Find where the given text appears and provide that cell's center as [x, y] coordinate. 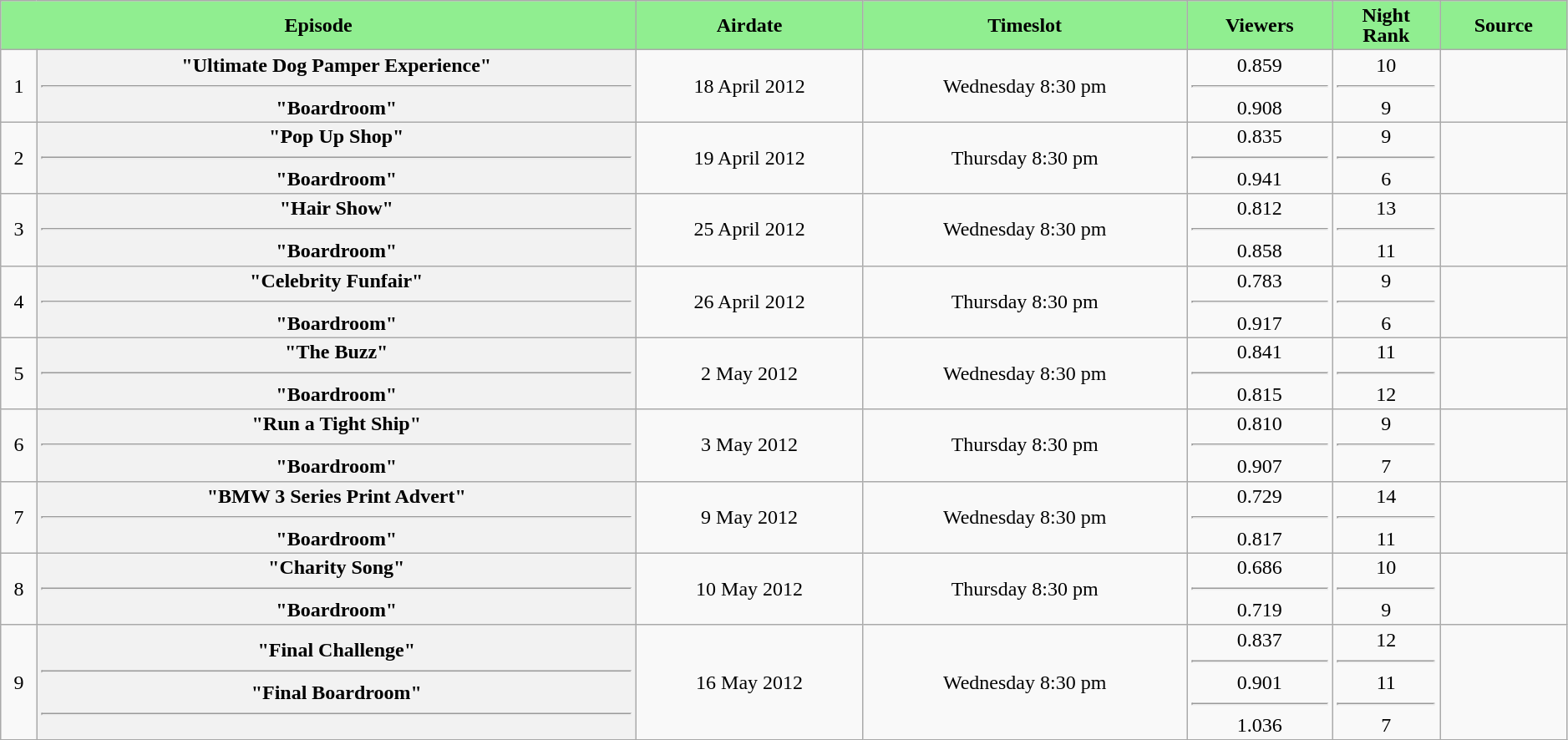
0.8350.941 [1260, 158]
2 [18, 158]
"Pop Up Shop""Boardroom" [336, 158]
Source [1504, 25]
26 April 2012 [748, 302]
NightRank [1387, 25]
Episode [319, 25]
1411 [1387, 517]
"Ultimate Dog Pamper Experience""Boardroom" [336, 86]
12117 [1387, 682]
6 [18, 445]
Viewers [1260, 25]
Timeslot [1025, 25]
0.8410.815 [1260, 373]
18 April 2012 [748, 86]
"Hair Show""Boardroom" [336, 230]
0.7290.817 [1260, 517]
25 April 2012 [748, 230]
97 [1387, 445]
10 May 2012 [748, 589]
0.7830.917 [1260, 302]
5 [18, 373]
16 May 2012 [748, 682]
"Celebrity Funfair""Boardroom" [336, 302]
"Final Challenge""Final Boardroom" [336, 682]
"Charity Song""Boardroom" [336, 589]
0.8100.907 [1260, 445]
"The Buzz""Boardroom" [336, 373]
9 May 2012 [748, 517]
3 [18, 230]
4 [18, 302]
"Run a Tight Ship""Boardroom" [336, 445]
7 [18, 517]
1 [18, 86]
0.8370.9011.036 [1260, 682]
1311 [1387, 230]
9 [18, 682]
1112 [1387, 373]
0.6860.719 [1260, 589]
8 [18, 589]
19 April 2012 [748, 158]
2 May 2012 [748, 373]
0.8590.908 [1260, 86]
Airdate [748, 25]
0.8120.858 [1260, 230]
3 May 2012 [748, 445]
"BMW 3 Series Print Advert""Boardroom" [336, 517]
